For the text-containing cell, return its midpoint in [x, y] coordinate format. 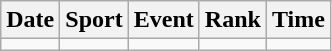
Event [164, 20]
Rank [232, 20]
Date [30, 20]
Sport [94, 20]
Time [298, 20]
